Return (X, Y) of the center of cell containing provided text 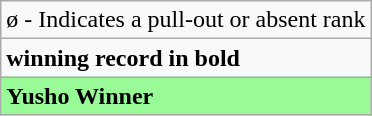
Yusho Winner (186, 96)
winning record in bold (186, 58)
ø - Indicates a pull-out or absent rank (186, 20)
